Locate the cell with the specified text and output its [X, Y] center coordinate. 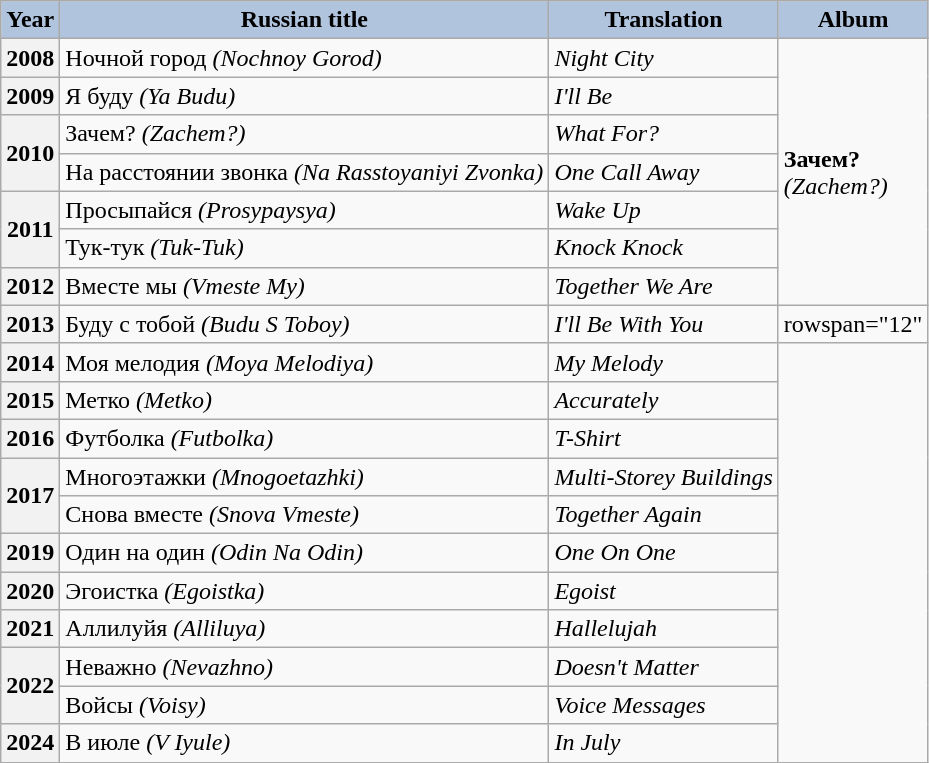
Together We Are [664, 286]
Многоэтажки (Mnogoetazhki) [304, 477]
На расстоянии звонка (Na Rasstoyaniyi Zvonka) [304, 172]
My Melody [664, 362]
Year [30, 20]
Doesn't Matter [664, 667]
Knock Knock [664, 248]
Together Again [664, 515]
2016 [30, 438]
2024 [30, 743]
2008 [30, 58]
2010 [30, 153]
Снова вместе (Snova Vmeste) [304, 515]
I'll Be With You [664, 324]
In July [664, 743]
2021 [30, 629]
T-Shirt [664, 438]
Voice Messages [664, 705]
What For? [664, 134]
2020 [30, 591]
Night City [664, 58]
2012 [30, 286]
Эгоистка (Egoistka) [304, 591]
Тук-тук (Tuk-Tuk) [304, 248]
Буду с тобой (Budu S Toboy) [304, 324]
Неважно (Nevazhno) [304, 667]
Один на один (Odin Na Odin) [304, 553]
Hallelujah [664, 629]
2009 [30, 96]
Просыпайся (Prosypaysya) [304, 210]
Accurately [664, 400]
I'll Be [664, 96]
Egoist [664, 591]
One Call Away [664, 172]
Вместе мы (Vmeste My) [304, 286]
Футболка (Futbolka) [304, 438]
Зачем?(Zachem?) [853, 172]
Album [853, 20]
Я буду (Ya Budu) [304, 96]
2017 [30, 496]
Аллилуйя (Alliluya) [304, 629]
2013 [30, 324]
В июле (V Iyule) [304, 743]
rowspan="12" [853, 324]
Russian title [304, 20]
Моя мелодия (Moya Melodiya) [304, 362]
Wake Up [664, 210]
Зачем? (Zachem?) [304, 134]
Метко (Metko) [304, 400]
2011 [30, 229]
Translation [664, 20]
2015 [30, 400]
Ночной город (Nochnoy Gorod) [304, 58]
2014 [30, 362]
Войсы (Voisy) [304, 705]
2019 [30, 553]
2022 [30, 686]
One On One [664, 553]
Multi-Storey Buildings [664, 477]
